Detect which cell encompasses the target text, then output its (x, y) center coordinate. 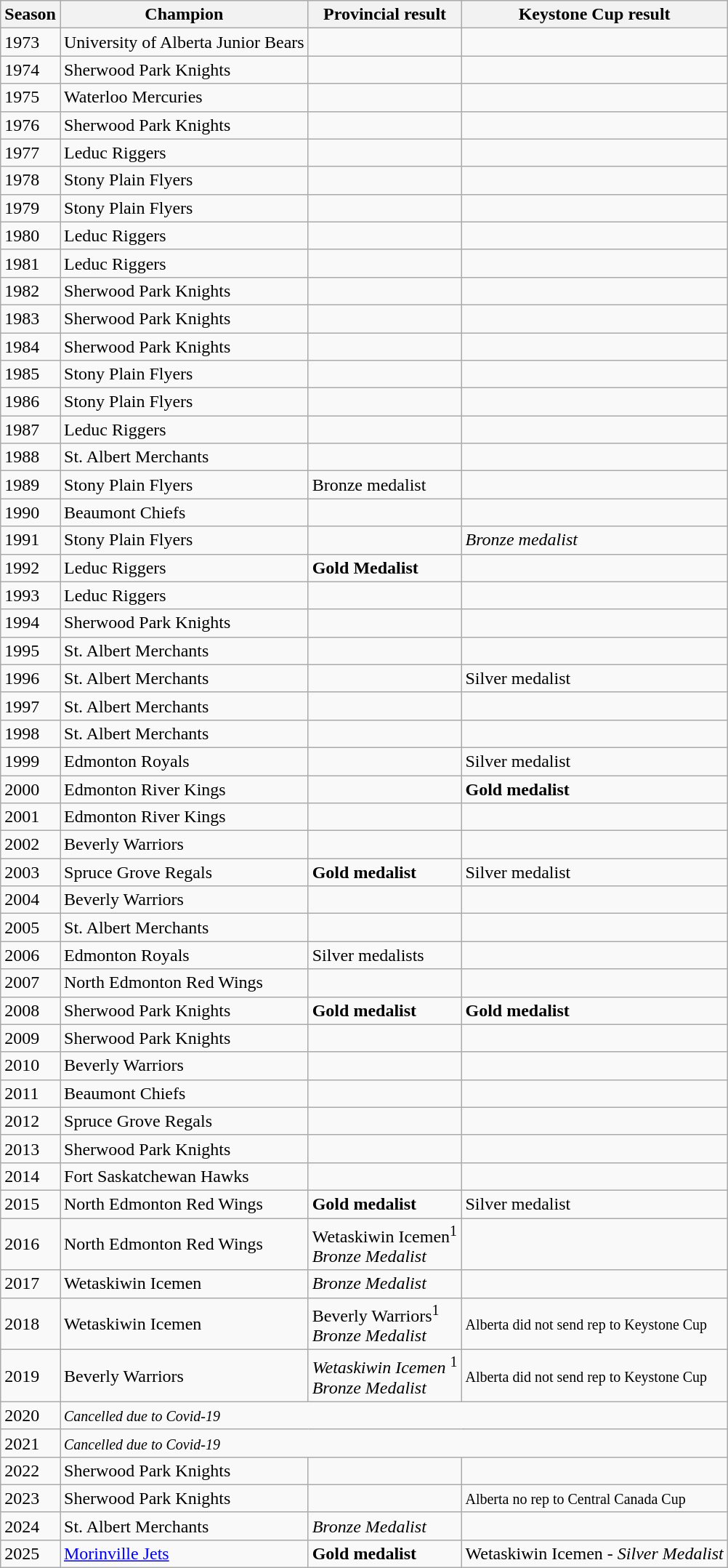
Wetaskiwin Icemen - Silver Medalist (594, 1554)
2009 (31, 1038)
Keystone Cup result (594, 15)
1973 (31, 42)
Waterloo Mercuries (184, 97)
University of Alberta Junior Bears (184, 42)
2020 (31, 1415)
1992 (31, 568)
Fort Saskatchewan Hawks (184, 1176)
1989 (31, 485)
Beverly Warriors1Bronze Medalist (385, 1324)
1987 (31, 430)
1985 (31, 374)
2001 (31, 817)
2016 (31, 1245)
1998 (31, 733)
2003 (31, 872)
2015 (31, 1204)
1996 (31, 678)
1993 (31, 595)
2010 (31, 1066)
2019 (31, 1376)
2006 (31, 955)
2024 (31, 1526)
2014 (31, 1176)
1999 (31, 761)
1984 (31, 347)
2023 (31, 1498)
Season (31, 15)
1990 (31, 512)
2022 (31, 1471)
1983 (31, 318)
1974 (31, 70)
2012 (31, 1121)
1988 (31, 457)
2002 (31, 845)
Alberta no rep to Central Canada Cup (594, 1498)
2008 (31, 1010)
2000 (31, 789)
2013 (31, 1149)
1981 (31, 263)
1978 (31, 180)
Provincial result (385, 15)
2017 (31, 1284)
2004 (31, 900)
1980 (31, 236)
1995 (31, 651)
Champion (184, 15)
Silver medalists (385, 955)
1976 (31, 125)
1982 (31, 291)
Wetaskiwin Icemen 1Bronze Medalist (385, 1376)
1975 (31, 97)
Gold Medalist (385, 568)
2021 (31, 1443)
1997 (31, 706)
Wetaskiwin Icemen1Bronze Medalist (385, 1245)
2011 (31, 1093)
Morinville Jets (184, 1554)
1979 (31, 208)
2005 (31, 928)
1994 (31, 623)
1991 (31, 540)
2007 (31, 983)
2025 (31, 1554)
2018 (31, 1324)
1986 (31, 402)
1977 (31, 153)
